Locate the cell with the specified text and output its (X, Y) center coordinate. 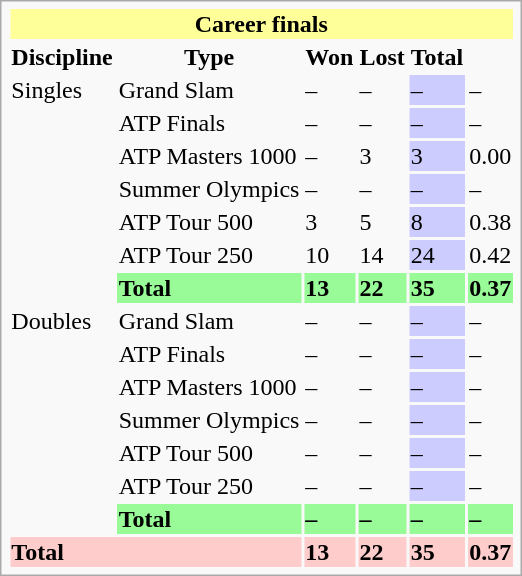
10 (330, 255)
Lost (382, 57)
0.42 (490, 255)
Won (330, 57)
8 (436, 222)
Singles (62, 189)
Discipline (62, 57)
14 (382, 255)
Career finals (262, 24)
24 (436, 255)
Doubles (62, 420)
0.38 (490, 222)
0.00 (490, 156)
5 (382, 222)
Type (209, 57)
